For the text-containing cell, return its midpoint in [X, Y] coordinate format. 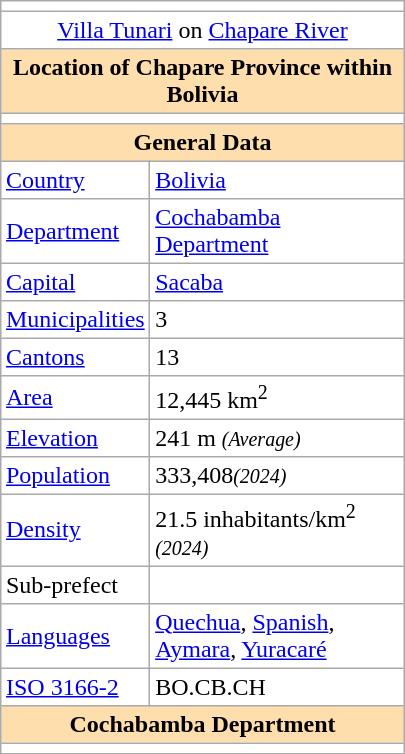
Capital [76, 282]
Department [76, 231]
Villa Tunari on Chapare River [203, 30]
Elevation [76, 439]
12,445 km2 [277, 398]
21.5 inhabitants/km2 (2024) [277, 530]
Bolivia [277, 180]
Sub-prefect [76, 585]
241 m (Average) [277, 439]
Location of Chapare Province within Bolivia [203, 81]
Quechua, Spanish, Aymara, Yuracaré [277, 635]
Area [76, 398]
333,408(2024) [277, 476]
Languages [76, 635]
General Data [203, 143]
Density [76, 530]
ISO 3166-2 [76, 687]
13 [277, 357]
Cantons [76, 357]
BO.CB.CH [277, 687]
Municipalities [76, 320]
Population [76, 476]
Sacaba [277, 282]
3 [277, 320]
Country [76, 180]
